Provide the [X, Y] coordinate of the cell's center where the given text is located.  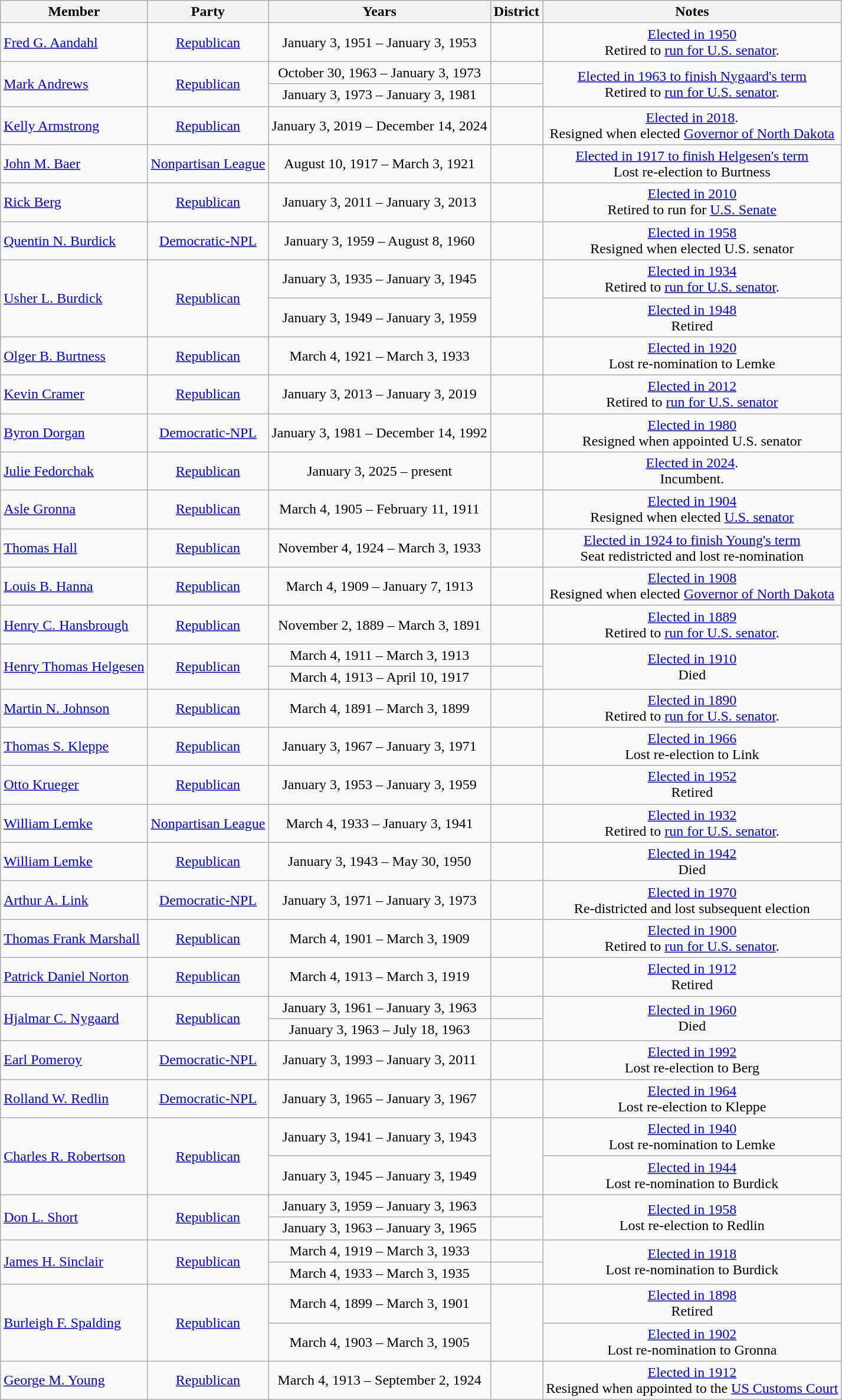
Julie Fedorchak [74, 471]
Rick Berg [74, 202]
March 4, 1921 – March 3, 1933 [379, 355]
Elected in 1910Died [692, 666]
District [516, 12]
January 3, 1971 – January 3, 1973 [379, 899]
Elected in 1908Resigned when elected Governor of North Dakota [692, 587]
Elected in 1924 to finish Young's termSeat redistricted and lost re-nomination [692, 548]
January 3, 2019 – December 14, 2024 [379, 125]
January 3, 1961 – January 3, 1963 [379, 1008]
Years [379, 12]
Member [74, 12]
January 3, 1949 – January 3, 1959 [379, 318]
January 3, 1963 – January 3, 1965 [379, 1228]
January 3, 1967 – January 3, 1971 [379, 746]
January 3, 1941 – January 3, 1943 [379, 1137]
March 4, 1913 – September 2, 1924 [379, 1380]
Elected in 1898Retired [692, 1303]
March 4, 1913 – April 10, 1917 [379, 678]
January 3, 1993 – January 3, 2011 [379, 1060]
Elected in 2024.Incumbent. [692, 471]
Thomas Frank Marshall [74, 938]
Charles R. Robertson [74, 1156]
Fred G. Aandahl [74, 42]
January 3, 1935 – January 3, 1945 [379, 279]
Elected in 1992Lost re-election to Berg [692, 1060]
March 4, 1905 – February 11, 1911 [379, 510]
Elected in 1902Lost re-nomination to Gronna [692, 1342]
January 3, 1959 – January 3, 1963 [379, 1206]
Elected in 1960Died [692, 1019]
January 3, 1945 – January 3, 1949 [379, 1176]
October 30, 1963 – January 3, 1973 [379, 73]
January 3, 2011 – January 3, 2013 [379, 202]
Louis B. Hanna [74, 587]
March 4, 1891 – March 3, 1899 [379, 708]
January 3, 2013 – January 3, 2019 [379, 394]
March 4, 1911 – March 3, 1913 [379, 655]
Byron Dorgan [74, 432]
March 4, 1913 – March 3, 1919 [379, 976]
Elected in 1912Retired [692, 976]
Elected in 1958Resigned when elected U.S. senator [692, 241]
Henry Thomas Helgesen [74, 666]
Elected in 1948Retired [692, 318]
George M. Young [74, 1380]
Otto Krueger [74, 785]
Elected in 1980Resigned when appointed U.S. senator [692, 432]
August 10, 1917 – March 3, 1921 [379, 164]
January 3, 1981 – December 14, 1992 [379, 432]
James H. Sinclair [74, 1262]
Elected in 1932Retired to run for U.S. senator. [692, 823]
Elected in 2012Retired to run for U.S. senator [692, 394]
Notes [692, 12]
Rolland W. Redlin [74, 1099]
Party [208, 12]
Elected in 1963 to finish Nygaard's termRetired to run for U.S. senator. [692, 84]
Hjalmar C. Nygaard [74, 1019]
March 4, 1899 – March 3, 1901 [379, 1303]
Thomas Hall [74, 548]
Elected in 1890Retired to run for U.S. senator. [692, 708]
January 3, 1959 – August 8, 1960 [379, 241]
Henry C. Hansbrough [74, 624]
Kevin Cramer [74, 394]
January 3, 1963 – July 18, 1963 [379, 1030]
Don L. Short [74, 1217]
Elected in 1944Lost re-nomination to Burdick [692, 1176]
Earl Pomeroy [74, 1060]
Quentin N. Burdick [74, 241]
March 4, 1903 – March 3, 1905 [379, 1342]
Kelly Armstrong [74, 125]
January 3, 1965 – January 3, 1967 [379, 1099]
John M. Baer [74, 164]
March 4, 1933 – March 3, 1935 [379, 1273]
Elected in 1920Lost re-nomination to Lemke [692, 355]
Mark Andrews [74, 84]
Patrick Daniel Norton [74, 976]
Elected in 1917 to finish Helgesen's termLost re-election to Burtness [692, 164]
Usher L. Burdick [74, 298]
November 4, 1924 – March 3, 1933 [379, 548]
January 3, 1943 – May 30, 1950 [379, 862]
Elected in 2018.Resigned when elected Governor of North Dakota [692, 125]
Arthur A. Link [74, 899]
January 3, 1973 – January 3, 1981 [379, 95]
Elected in 1964Lost re-election to Kleppe [692, 1099]
Elected in 1900Retired to run for U.S. senator. [692, 938]
Elected in 1970Re-districted and lost subsequent election [692, 899]
Elected in 1950Retired to run for U.S. senator. [692, 42]
January 3, 1951 – January 3, 1953 [379, 42]
March 4, 1901 – March 3, 1909 [379, 938]
Elected in 1940Lost re-nomination to Lemke [692, 1137]
Elected in 1904Resigned when elected U.S. senator [692, 510]
Thomas S. Kleppe [74, 746]
Elected in 1952Retired [692, 785]
Elected in 1966Lost re-election to Link [692, 746]
March 4, 1919 – March 3, 1933 [379, 1251]
March 4, 1909 – January 7, 1913 [379, 587]
Elected in 2010Retired to run for U.S. Senate [692, 202]
January 3, 2025 – present [379, 471]
March 4, 1933 – January 3, 1941 [379, 823]
Burleigh F. Spalding [74, 1323]
Elected in 1889Retired to run for U.S. senator. [692, 624]
Elected in 1918Lost re-nomination to Burdick [692, 1262]
November 2, 1889 – March 3, 1891 [379, 624]
Asle Gronna [74, 510]
Elected in 1912Resigned when appointed to the US Customs Court [692, 1380]
Elected in 1958Lost re-election to Redlin [692, 1217]
Martin N. Johnson [74, 708]
Elected in 1942Died [692, 862]
January 3, 1953 – January 3, 1959 [379, 785]
Olger B. Burtness [74, 355]
Elected in 1934Retired to run for U.S. senator. [692, 279]
